From the cell containing the given text, extract its center point as [x, y] coordinate. 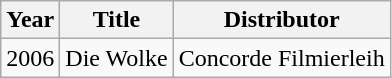
2006 [30, 58]
Year [30, 20]
Concorde Filmierleih [282, 58]
Distributor [282, 20]
Title [116, 20]
Die Wolke [116, 58]
